From the cell containing the given text, extract its center point as (X, Y) coordinate. 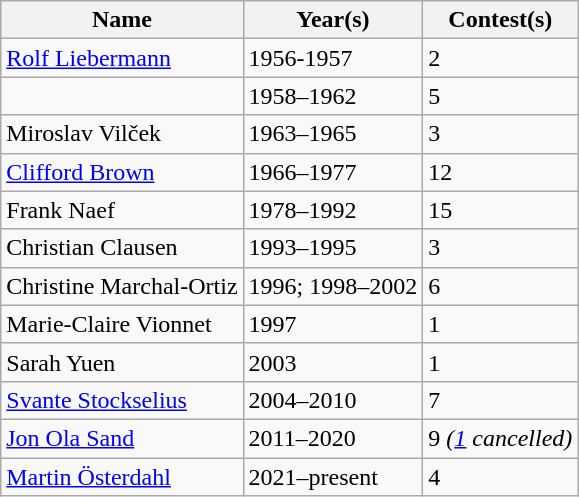
1956-1957 (333, 58)
Marie-Claire Vionnet (122, 324)
Jon Ola Sand (122, 438)
12 (500, 172)
2021–present (333, 477)
1963–1965 (333, 134)
1966–1977 (333, 172)
15 (500, 210)
2011–2020 (333, 438)
1996; 1998–2002 (333, 286)
Christine Marchal-Ortiz (122, 286)
Christian Clausen (122, 248)
Frank Naef (122, 210)
5 (500, 96)
Sarah Yuen (122, 362)
1993–1995 (333, 248)
2 (500, 58)
1978–1992 (333, 210)
7 (500, 400)
6 (500, 286)
2004–2010 (333, 400)
Miroslav Vilček (122, 134)
Name (122, 20)
1997 (333, 324)
Year(s) (333, 20)
1958–1962 (333, 96)
4 (500, 477)
Rolf Liebermann (122, 58)
Clifford Brown (122, 172)
Svante Stockselius (122, 400)
Martin Österdahl (122, 477)
Contest(s) (500, 20)
9 (1 cancelled) (500, 438)
2003 (333, 362)
